Determine the (x, y) coordinate at the center of the cell enclosing the given text.  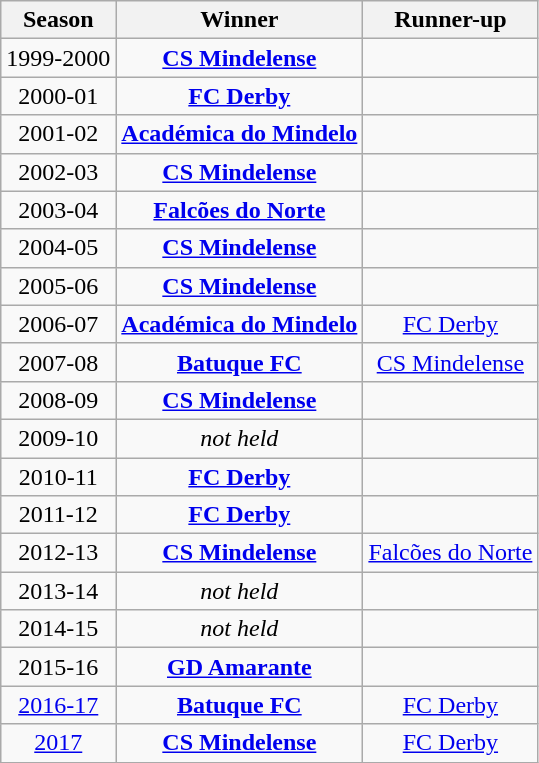
2008-09 (58, 400)
2014-15 (58, 629)
2015-16 (58, 667)
2012-13 (58, 553)
2009-10 (58, 438)
1999-2000 (58, 58)
2005-06 (58, 286)
2010-11 (58, 477)
2013-14 (58, 591)
Season (58, 20)
2002-03 (58, 172)
Runner-up (450, 20)
2007-08 (58, 362)
2016-17 (58, 705)
2003-04 (58, 210)
2011-12 (58, 515)
2006-07 (58, 324)
2001-02 (58, 134)
GD Amarante (240, 667)
Winner (240, 20)
2017 (58, 743)
2000-01 (58, 96)
2004-05 (58, 248)
